Output the [x, y] coordinate of the center of the cell containing the given text.  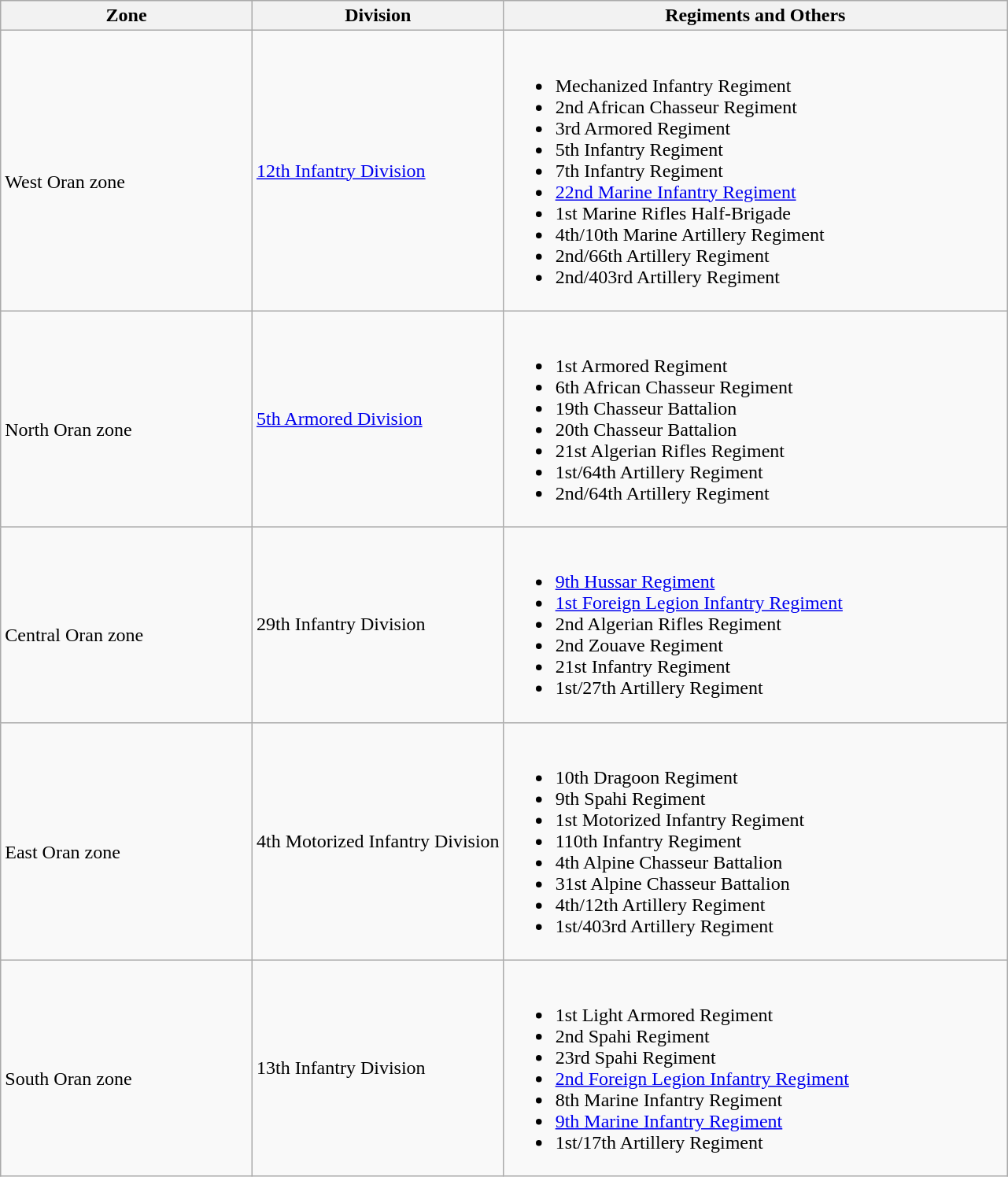
Central Oran zone [127, 625]
East Oran zone [127, 841]
5th Armored Division [378, 419]
12th Infantry Division [378, 171]
South Oran zone [127, 1068]
West Oran zone [127, 171]
13th Infantry Division [378, 1068]
North Oran zone [127, 419]
29th Infantry Division [378, 625]
Zone [127, 16]
Division [378, 16]
4th Motorized Infantry Division [378, 841]
Regiments and Others [755, 16]
